Locate the cell with the specified text and output its (X, Y) center coordinate. 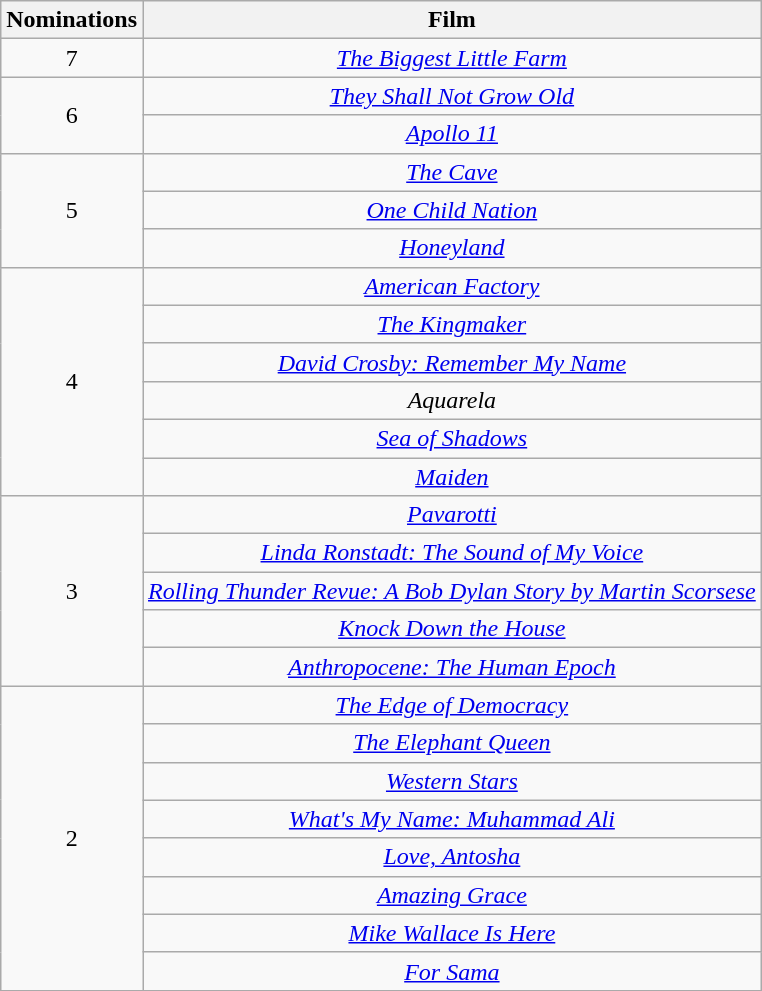
Nominations (72, 20)
3 (72, 591)
7 (72, 58)
Rolling Thunder Revue: A Bob Dylan Story by Martin Scorsese (452, 591)
Film (452, 20)
Mike Wallace Is Here (452, 933)
Sea of Shadows (452, 438)
The Elephant Queen (452, 743)
The Kingmaker (452, 324)
David Crosby: Remember My Name (452, 362)
One Child Nation (452, 210)
Western Stars (452, 781)
They Shall Not Grow Old (452, 96)
For Sama (452, 971)
Honeyland (452, 248)
Aquarela (452, 400)
Knock Down the House (452, 629)
Love, Antosha (452, 857)
Linda Ronstadt: The Sound of My Voice (452, 553)
4 (72, 381)
2 (72, 838)
Maiden (452, 477)
American Factory (452, 286)
Apollo 11 (452, 134)
Anthropocene: The Human Epoch (452, 667)
Pavarotti (452, 515)
Amazing Grace (452, 895)
The Edge of Democracy (452, 705)
6 (72, 115)
What's My Name: Muhammad Ali (452, 819)
The Biggest Little Farm (452, 58)
5 (72, 210)
The Cave (452, 172)
